Identify which cell holds the provided text, then report its (x, y) central coordinate. 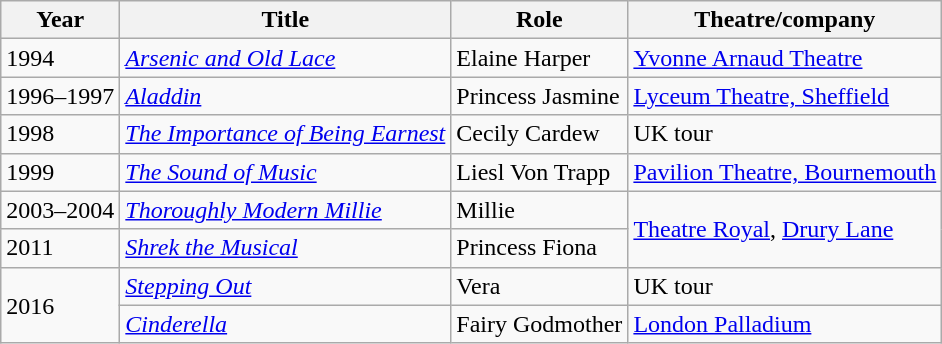
The Importance of Being Earnest (286, 134)
Pavilion Theatre, Bournemouth (785, 172)
Liesl Von Trapp (540, 172)
2016 (60, 305)
Role (540, 20)
1994 (60, 58)
2011 (60, 248)
1998 (60, 134)
Lyceum Theatre, Sheffield (785, 96)
Arsenic and Old Lace (286, 58)
Princess Jasmine (540, 96)
Cecily Cardew (540, 134)
1999 (60, 172)
Stepping Out (286, 286)
Theatre Royal, Drury Lane (785, 229)
2003–2004 (60, 210)
Millie (540, 210)
The Sound of Music (286, 172)
Aladdin (286, 96)
Title (286, 20)
Cinderella (286, 324)
London Palladium (785, 324)
Theatre/company (785, 20)
1996–1997 (60, 96)
Elaine Harper (540, 58)
Shrek the Musical (286, 248)
Princess Fiona (540, 248)
Year (60, 20)
Thoroughly Modern Millie (286, 210)
Vera (540, 286)
Fairy Godmother (540, 324)
Yvonne Arnaud Theatre (785, 58)
